Detect which cell encompasses the target text, then output its (x, y) center coordinate. 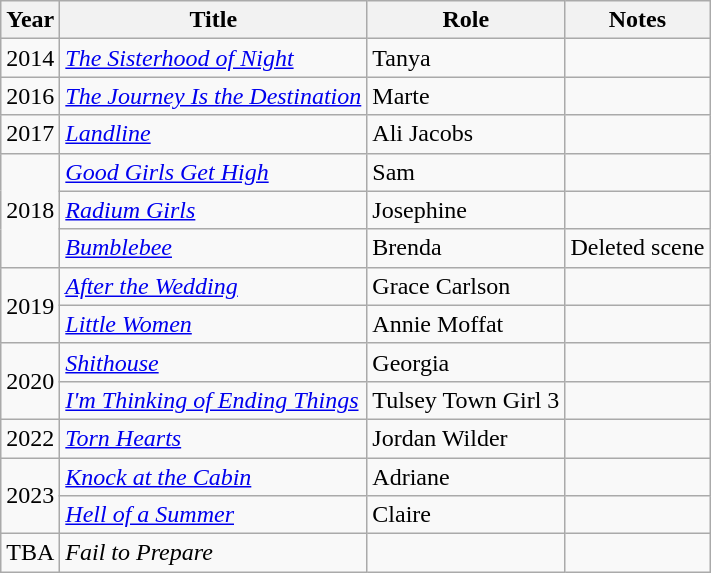
2023 (30, 496)
Grace Carlson (466, 286)
Good Girls Get High (214, 172)
I'm Thinking of Ending Things (214, 400)
Georgia (466, 362)
Bumblebee (214, 248)
Adriane (466, 477)
Year (30, 20)
Deleted scene (638, 248)
2017 (30, 134)
Little Women (214, 324)
Title (214, 20)
Annie Moffat (466, 324)
Landline (214, 134)
The Sisterhood of Night (214, 58)
TBA (30, 553)
Role (466, 20)
2014 (30, 58)
Jordan Wilder (466, 438)
Fail to Prepare (214, 553)
2020 (30, 381)
2022 (30, 438)
Torn Hearts (214, 438)
Knock at the Cabin (214, 477)
Sam (466, 172)
Tanya (466, 58)
2019 (30, 305)
2016 (30, 96)
2018 (30, 210)
After the Wedding (214, 286)
Shithouse (214, 362)
Josephine (466, 210)
Notes (638, 20)
Ali Jacobs (466, 134)
Claire (466, 515)
Radium Girls (214, 210)
Marte (466, 96)
Brenda (466, 248)
Tulsey Town Girl 3 (466, 400)
Hell of a Summer (214, 515)
The Journey Is the Destination (214, 96)
